Identify which cell holds the provided text, then report its (x, y) central coordinate. 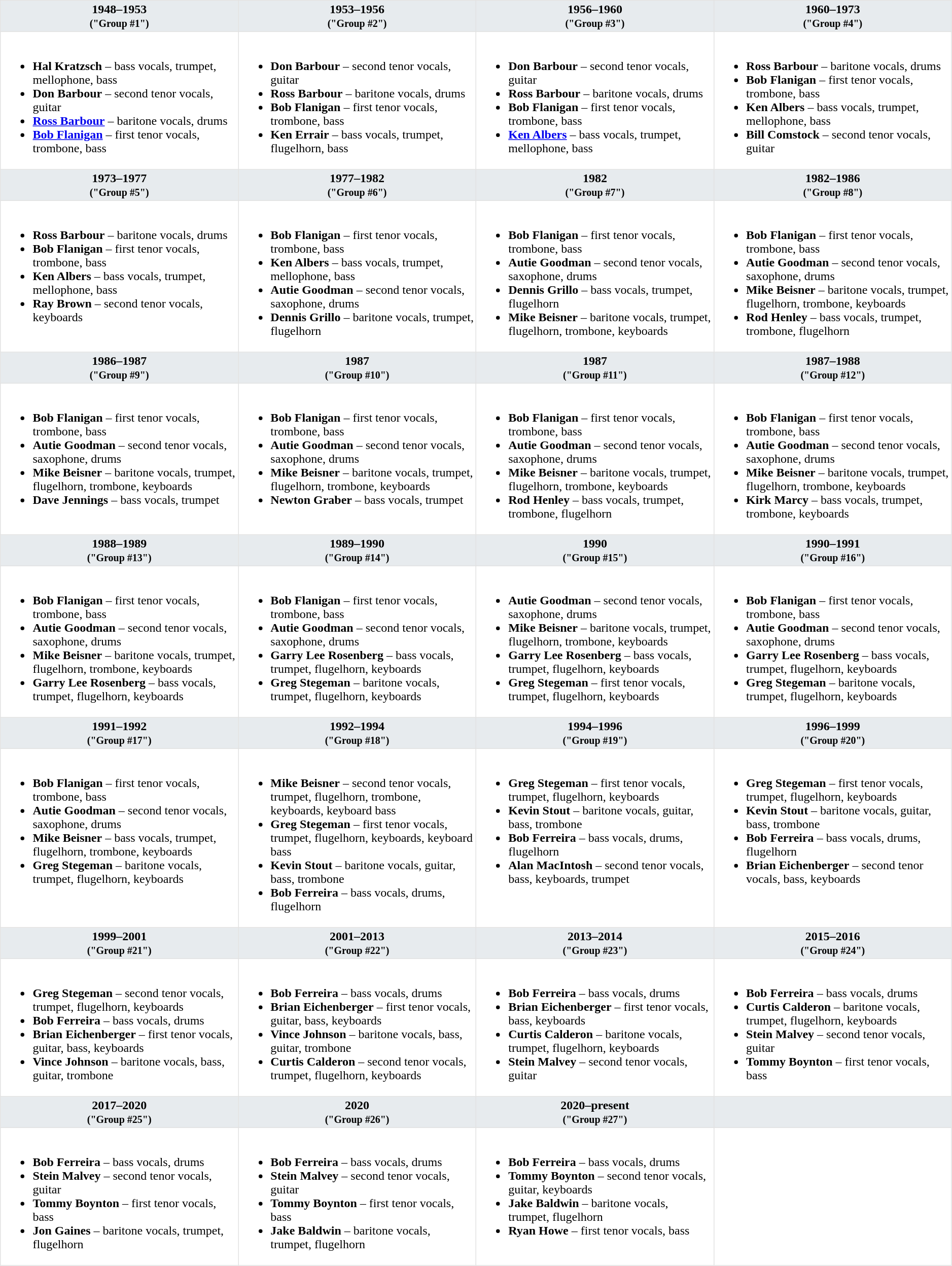
1990("Group #15") (594, 551)
1987("Group #11") (594, 368)
2001–2013("Group #22") (357, 943)
1994–1996("Group #19") (594, 733)
1988–1989("Group #13") (120, 551)
2017–2020("Group #25") (120, 1112)
1982–1986("Group #8") (833, 185)
1986–1987("Group #9") (120, 368)
1953–1956("Group #2") (357, 16)
2013–2014("Group #23") (594, 943)
1973–1977("Group #5") (120, 185)
1982("Group #7") (594, 185)
1987–1988("Group #12") (833, 368)
1956–1960("Group #3") (594, 16)
1996–1999("Group #20") (833, 733)
1999–2001("Group #21") (120, 943)
1987("Group #10") (357, 368)
1989–1990("Group #14") (357, 551)
2020–present("Group #27") (594, 1112)
1991–1992("Group #17") (120, 733)
1948–1953("Group #1") (120, 16)
1977–1982("Group #6") (357, 185)
2020("Group #26") (357, 1112)
2015–2016("Group #24") (833, 943)
1992–1994("Group #18") (357, 733)
1990–1991("Group #16") (833, 551)
1960–1973("Group #4") (833, 16)
